Identify which cell holds the provided text, then report its (X, Y) central coordinate. 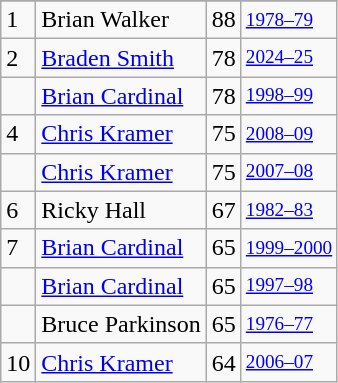
2007–08 (289, 172)
2006–07 (289, 362)
4 (18, 134)
1982–83 (289, 210)
1976–77 (289, 324)
10 (18, 362)
6 (18, 210)
67 (224, 210)
Brian Walker (121, 20)
88 (224, 20)
7 (18, 248)
2024–25 (289, 58)
Braden Smith (121, 58)
1 (18, 20)
Ricky Hall (121, 210)
2008–09 (289, 134)
1978–79 (289, 20)
1999–2000 (289, 248)
Bruce Parkinson (121, 324)
2 (18, 58)
1997–98 (289, 286)
1998–99 (289, 96)
64 (224, 362)
